Output the [x, y] coordinate of the center of the cell containing the given text.  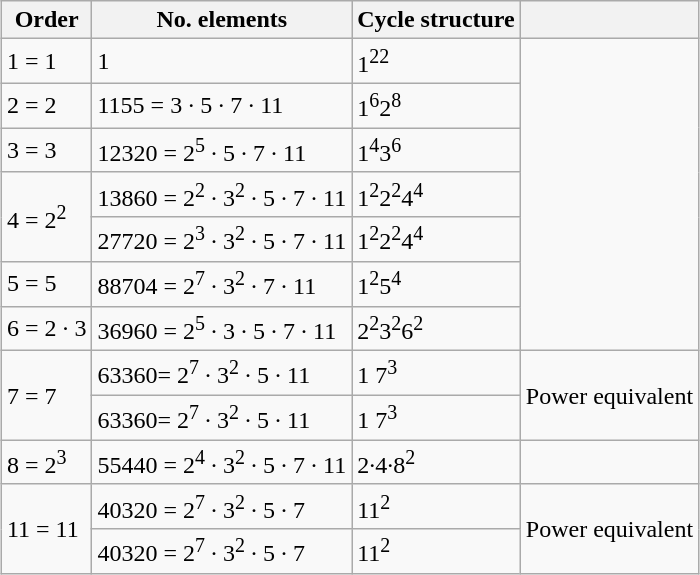
4 = 22 [46, 216]
6 = 2 · 3 [46, 328]
No. elements [222, 20]
5 = 5 [46, 284]
1 = 1 [46, 62]
7 = 7 [46, 396]
11 = 11 [46, 528]
3 = 3 [46, 150]
1436 [436, 150]
27720 = 23 · 32 · 5 · 7 · 11 [222, 240]
1155 = 3 · 5 · 7 · 11 [222, 106]
1254 [436, 284]
13860 = 22 · 32 · 5 · 7 · 11 [222, 194]
36960 = 25 · 3 · 5 · 7 · 11 [222, 328]
12320 = 25 · 5 · 7 · 11 [222, 150]
2·4·82 [436, 462]
55440 = 24 · 32 · 5 · 7 · 11 [222, 462]
8 = 23 [46, 462]
88704 = 27 · 32 · 7 · 11 [222, 284]
Order [46, 20]
1628 [436, 106]
1 [222, 62]
122 [436, 62]
Cycle structure [436, 20]
2 = 2 [46, 106]
223262 [436, 328]
